Identify which cell holds the provided text, then report its (x, y) central coordinate. 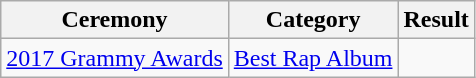
Ceremony (115, 20)
2017 Grammy Awards (115, 58)
Category (313, 20)
Result (436, 20)
Best Rap Album (313, 58)
